Scan for the cell matching the given text and deliver its (x, y) coordinate at center. 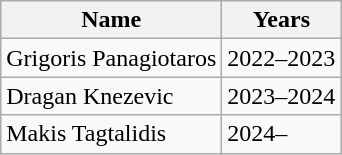
2024– (282, 134)
Years (282, 20)
Makis Tagtalidis (112, 134)
Dragan Knezevic (112, 96)
Grigoris Panagiotaros (112, 58)
2022–2023 (282, 58)
2023–2024 (282, 96)
Name (112, 20)
